Provide the (X, Y) coordinate of the cell's center where the given text is located.  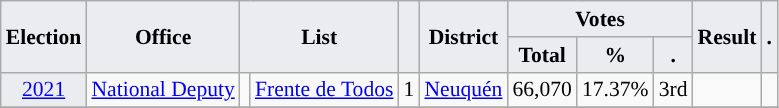
Total (542, 55)
17.37% (616, 90)
Frente de Todos (324, 90)
Election (44, 36)
Neuquén (463, 90)
% (616, 55)
Office (162, 36)
List (320, 36)
National Deputy (162, 90)
Result (728, 36)
Votes (600, 19)
1 (408, 90)
66,070 (542, 90)
2021 (44, 90)
3rd (674, 90)
District (463, 36)
